Locate the cell with the specified text and output its [X, Y] center coordinate. 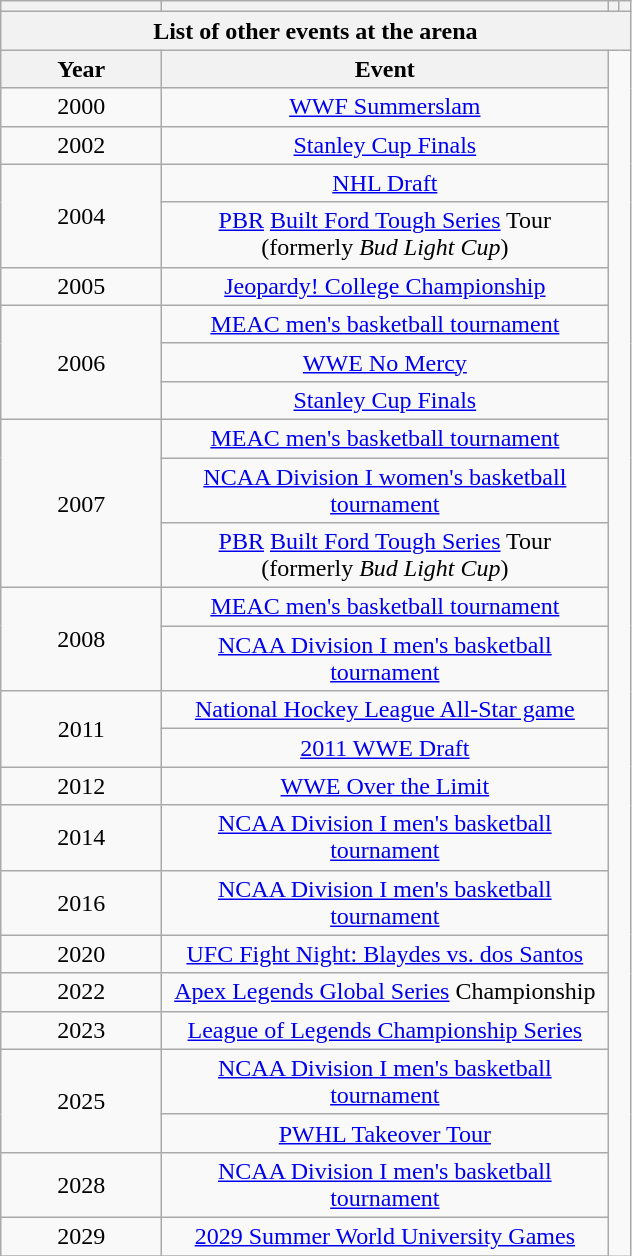
NCAA Division I women's basketball tournament [385, 490]
National Hockey League All-Star game [385, 710]
WWF Summerslam [385, 107]
2006 [82, 362]
2008 [82, 640]
2011 [82, 729]
2007 [82, 503]
PWHL Takeover Tour [385, 1133]
Year [82, 69]
2002 [82, 145]
Event [385, 69]
2028 [82, 1184]
2011 WWE Draft [385, 748]
NHL Draft [385, 183]
Apex Legends Global Series Championship [385, 992]
UFC Fight Night: Blaydes vs. dos Santos [385, 954]
2023 [82, 1030]
2014 [82, 838]
2025 [82, 1100]
List of other events at the arena [316, 31]
2020 [82, 954]
2004 [82, 216]
WWE Over the Limit [385, 786]
2000 [82, 107]
WWE No Mercy [385, 362]
2012 [82, 786]
2016 [82, 902]
2005 [82, 286]
League of Legends Championship Series [385, 1030]
2022 [82, 992]
2029 Summer World University Games [385, 1236]
Jeopardy! College Championship [385, 286]
2029 [82, 1236]
